Detect which cell encompasses the target text, then output its [x, y] center coordinate. 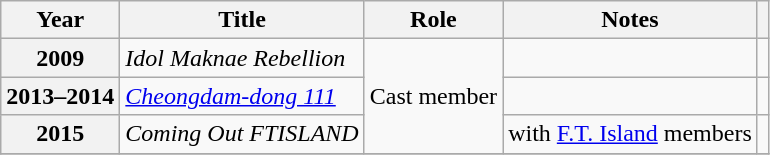
2009 [60, 58]
Cheongdam-dong 111 [242, 96]
with F.T. Island members [630, 134]
Role [433, 20]
Idol Maknae Rebellion [242, 58]
2013–2014 [60, 96]
Cast member [433, 96]
Notes [630, 20]
Title [242, 20]
2015 [60, 134]
Coming Out FTISLAND [242, 134]
Year [60, 20]
